Identify which cell holds the provided text, then report its (X, Y) central coordinate. 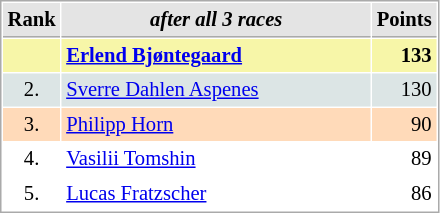
133 (404, 56)
Lucas Fratzscher (216, 194)
5. (32, 194)
130 (404, 90)
Sverre Dahlen Aspenes (216, 90)
Rank (32, 20)
89 (404, 158)
Philipp Horn (216, 124)
4. (32, 158)
3. (32, 124)
90 (404, 124)
Vasilii Tomshin (216, 158)
Points (404, 20)
2. (32, 90)
Erlend Bjøntegaard (216, 56)
86 (404, 194)
after all 3 races (216, 20)
